Capture the cell that displays the provided text and extract its [x, y] central coordinate. 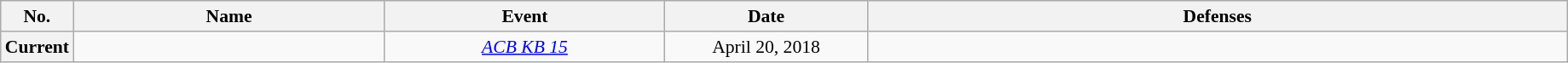
No. [38, 16]
ACB KB 15 [525, 47]
Name [229, 16]
Date [766, 16]
Defenses [1218, 16]
Current [38, 47]
April 20, 2018 [766, 47]
Event [525, 16]
